Find where the given text appears and provide that cell's center as [x, y] coordinate. 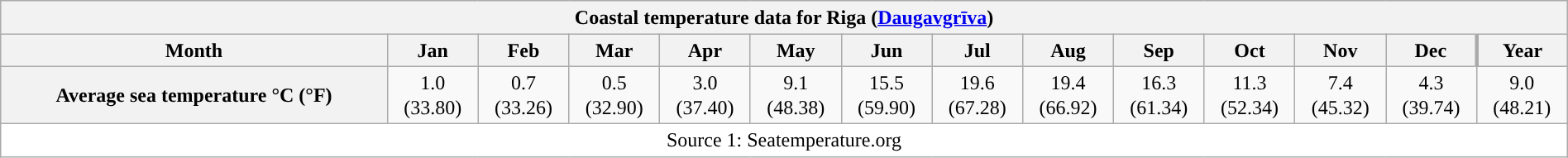
Feb [523, 50]
3.0(37.40) [705, 94]
Source 1: Seatemperature.org [784, 140]
Month [194, 50]
Jan [433, 50]
Jul [978, 50]
Jun [887, 50]
Dec [1432, 50]
Sep [1159, 50]
Year [1522, 50]
Aug [1068, 50]
4.3(39.74) [1432, 94]
19.4(66.92) [1068, 94]
Mar [614, 50]
0.5(32.90) [614, 94]
1.0(33.80) [433, 94]
Oct [1250, 50]
Coastal temperature data for Riga (Daugavgrīva) [784, 17]
Nov [1341, 50]
0.7(33.26) [523, 94]
19.6(67.28) [978, 94]
16.3(61.34) [1159, 94]
9.1(48.38) [796, 94]
Apr [705, 50]
15.5(59.90) [887, 94]
9.0(48.21) [1522, 94]
Average sea temperature °C (°F) [194, 94]
11.3(52.34) [1250, 94]
May [796, 50]
7.4(45.32) [1341, 94]
